Pinpoint the cell where the given text exists, returning its [X, Y] midpoint coordinate. 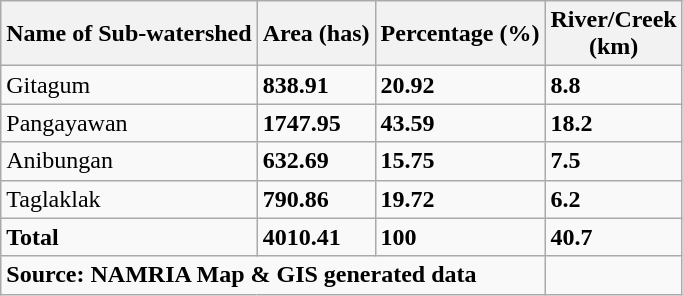
Total [129, 237]
19.72 [460, 199]
Name of Sub-watershed [129, 34]
100 [460, 237]
632.69 [316, 161]
43.59 [460, 123]
Pangayawan [129, 123]
4010.41 [316, 237]
River/Creek(km) [614, 34]
8.8 [614, 85]
Area (has) [316, 34]
838.91 [316, 85]
790.86 [316, 199]
6.2 [614, 199]
Anibungan [129, 161]
7.5 [614, 161]
Gitagum [129, 85]
1747.95 [316, 123]
40.7 [614, 237]
Percentage (%) [460, 34]
Source: NAMRIA Map & GIS generated data [273, 275]
18.2 [614, 123]
Taglaklak [129, 199]
20.92 [460, 85]
15.75 [460, 161]
